For the text-containing cell, return its midpoint in [X, Y] coordinate format. 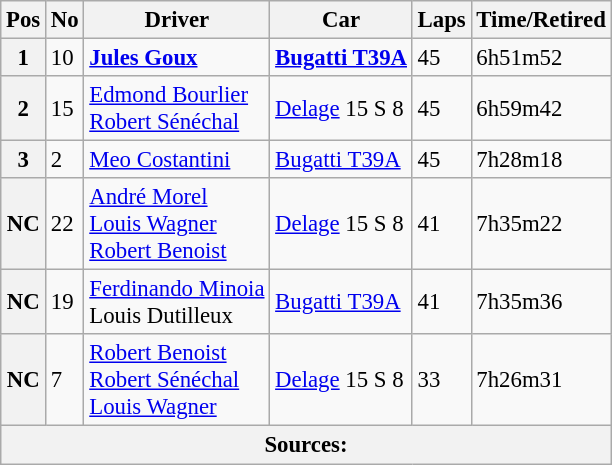
1 [24, 58]
Pos [24, 20]
3 [24, 160]
Sources: [306, 445]
7h35m22 [541, 224]
Ferdinando Minoia Louis Dutilleux [177, 302]
Driver [177, 20]
7h26m31 [541, 380]
7h28m18 [541, 160]
10 [65, 58]
Meo Costantini [177, 160]
Robert Benoist Robert Sénéchal Louis Wagner [177, 380]
22 [65, 224]
Jules Goux [177, 58]
André Morel Louis Wagner Robert Benoist [177, 224]
6h51m52 [541, 58]
6h59m42 [541, 108]
33 [442, 380]
Laps [442, 20]
Time/Retired [541, 20]
15 [65, 108]
Car [341, 20]
7 [65, 380]
No [65, 20]
Edmond Bourlier Robert Sénéchal [177, 108]
7h35m36 [541, 302]
19 [65, 302]
